Return the (x, y) coordinate for the center point of the cell that contains the specified text.  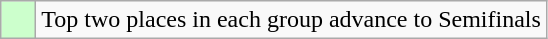
Top two places in each group advance to Semifinals (292, 20)
